Pinpoint the cell where the given text exists, returning its (x, y) midpoint coordinate. 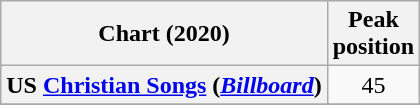
US Christian Songs (Billboard) (164, 85)
Chart (2020) (164, 34)
Peak position (373, 34)
45 (373, 85)
